Find where the given text appears and provide that cell's center as (X, Y) coordinate. 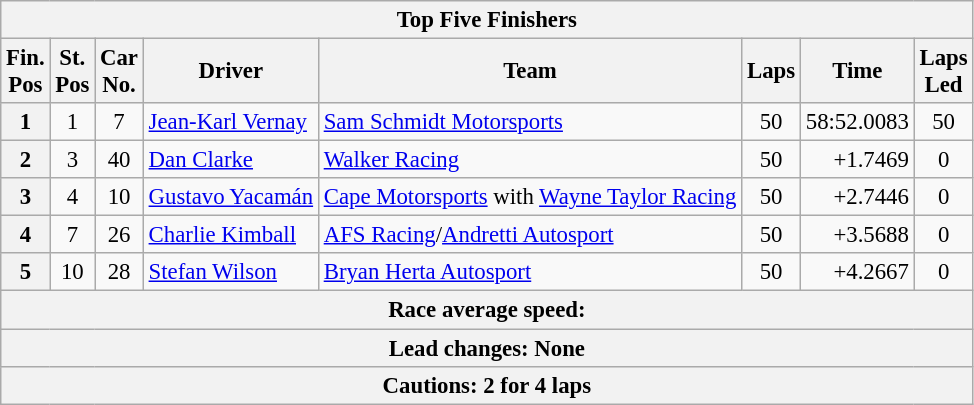
+1.7469 (857, 160)
2 (26, 160)
Dan Clarke (230, 160)
Top Five Finishers (487, 20)
+4.2667 (857, 273)
28 (120, 273)
40 (120, 160)
Walker Racing (530, 160)
26 (120, 235)
Stefan Wilson (230, 273)
Jean-Karl Vernay (230, 122)
LapsLed (944, 72)
+2.7446 (857, 197)
Cautions: 2 for 4 laps (487, 385)
Race average speed: (487, 310)
Lead changes: None (487, 348)
St.Pos (72, 72)
Fin.Pos (26, 72)
Laps (772, 72)
Time (857, 72)
AFS Racing/Andretti Autosport (530, 235)
Charlie Kimball (230, 235)
Team (530, 72)
58:52.0083 (857, 122)
Gustavo Yacamán (230, 197)
+3.5688 (857, 235)
Driver (230, 72)
CarNo. (120, 72)
Sam Schmidt Motorsports (530, 122)
Bryan Herta Autosport (530, 273)
5 (26, 273)
Cape Motorsports with Wayne Taylor Racing (530, 197)
